Capture the cell that displays the provided text and extract its [x, y] central coordinate. 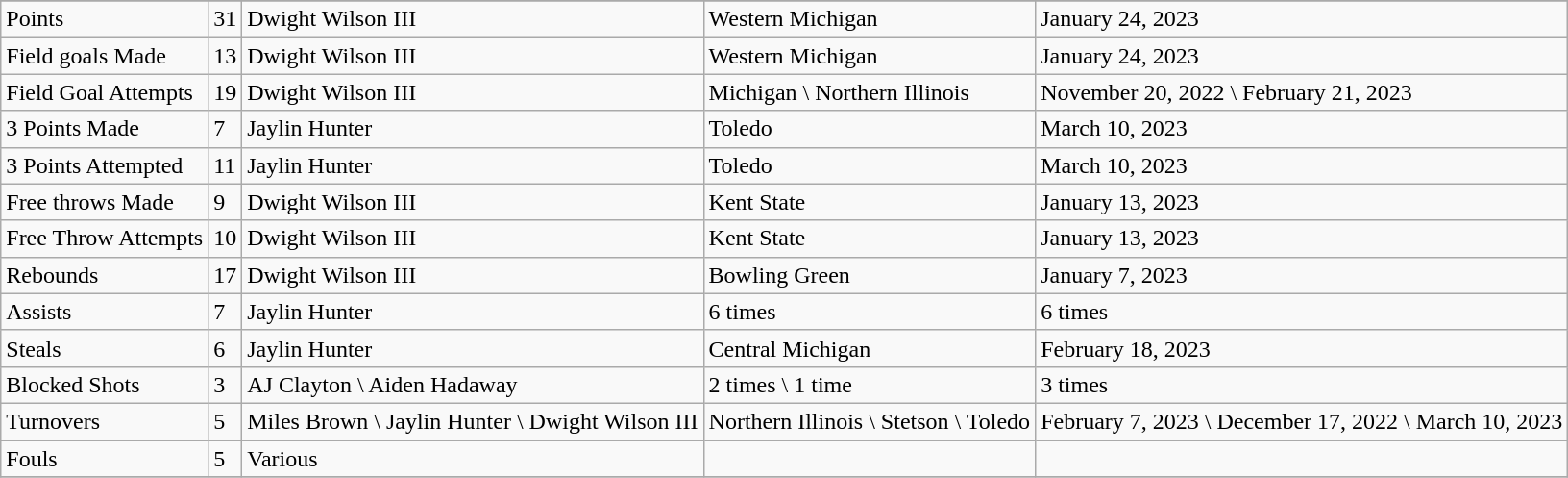
January 7, 2023 [1302, 275]
3 Points Made [105, 129]
Various [473, 459]
February 18, 2023 [1302, 348]
Bowling Green [870, 275]
Michigan \ Northern Illinois [870, 92]
AJ Clayton \ Aiden Hadaway [473, 385]
31 [225, 19]
Blocked Shots [105, 385]
Assists [105, 312]
3 times [1302, 385]
17 [225, 275]
Turnovers [105, 421]
13 [225, 56]
Fouls [105, 459]
February 7, 2023 \ December 17, 2022 \ March 10, 2023 [1302, 421]
Miles Brown \ Jaylin Hunter \ Dwight Wilson III [473, 421]
Field goals Made [105, 56]
Points [105, 19]
Free Throw Attempts [105, 239]
Northern Illinois \ Stetson \ Toledo [870, 421]
3 [225, 385]
Steals [105, 348]
9 [225, 202]
10 [225, 239]
11 [225, 165]
Field Goal Attempts [105, 92]
2 times \ 1 time [870, 385]
Rebounds [105, 275]
19 [225, 92]
November 20, 2022 \ February 21, 2023 [1302, 92]
Free throws Made [105, 202]
6 [225, 348]
Central Michigan [870, 348]
3 Points Attempted [105, 165]
